Scan for the cell matching the given text and deliver its (x, y) coordinate at center. 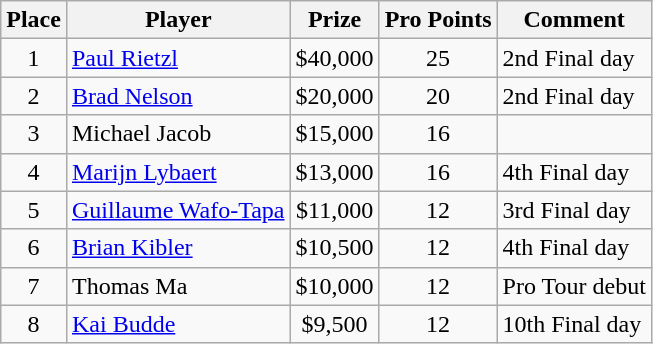
Pro Tour debut (574, 286)
2 (34, 96)
Player (178, 20)
$13,000 (334, 172)
Thomas Ma (178, 286)
Brian Kibler (178, 248)
$9,500 (334, 324)
$10,000 (334, 286)
$10,500 (334, 248)
Kai Budde (178, 324)
5 (34, 210)
3rd Final day (574, 210)
$15,000 (334, 134)
1 (34, 58)
Pro Points (438, 20)
Comment (574, 20)
$11,000 (334, 210)
10th Final day (574, 324)
$40,000 (334, 58)
Michael Jacob (178, 134)
Guillaume Wafo-Tapa (178, 210)
Prize (334, 20)
4 (34, 172)
3 (34, 134)
$20,000 (334, 96)
6 (34, 248)
Marijn Lybaert (178, 172)
8 (34, 324)
7 (34, 286)
25 (438, 58)
Place (34, 20)
Brad Nelson (178, 96)
Paul Rietzl (178, 58)
20 (438, 96)
